Find where the given text appears and provide that cell's center as (x, y) coordinate. 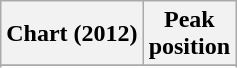
Peakposition (189, 34)
Chart (2012) (72, 34)
